Find where the given text appears and provide that cell's center as (x, y) coordinate. 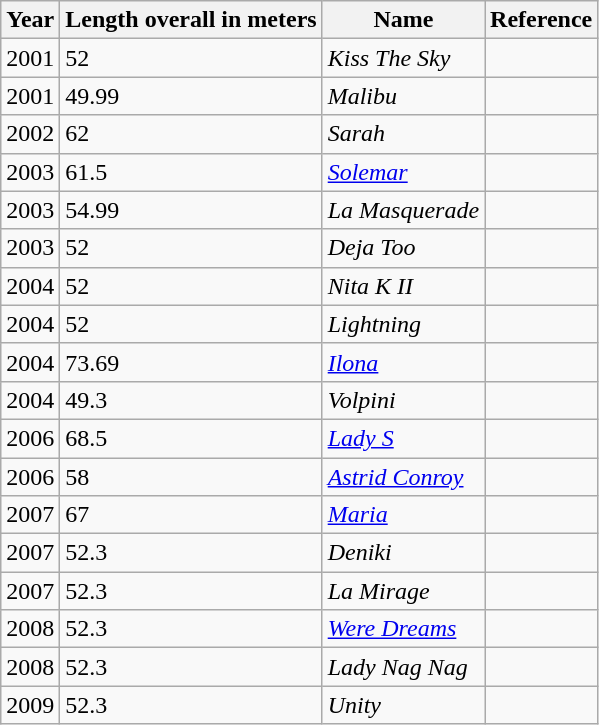
Length overall in meters (191, 20)
Ilona (403, 362)
58 (191, 477)
Astrid Conroy (403, 477)
Deniki (403, 553)
Nita K II (403, 286)
68.5 (191, 438)
Deja Too (403, 248)
Maria (403, 515)
62 (191, 134)
Were Dreams (403, 629)
La Mirage (403, 591)
Reference (542, 20)
2002 (30, 134)
49.3 (191, 400)
61.5 (191, 172)
Lightning (403, 324)
49.99 (191, 96)
Year (30, 20)
Name (403, 20)
54.99 (191, 210)
Solemar (403, 172)
73.69 (191, 362)
Lady S (403, 438)
Kiss The Sky (403, 58)
Malibu (403, 96)
Unity (403, 705)
2009 (30, 705)
Volpini (403, 400)
La Masquerade (403, 210)
Sarah (403, 134)
Lady Nag Nag (403, 667)
67 (191, 515)
